For the text-containing cell, return its midpoint in [x, y] coordinate format. 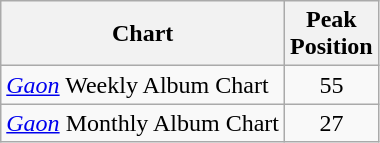
55 [332, 85]
27 [332, 123]
PeakPosition [332, 34]
Gaon Weekly Album Chart [143, 85]
Chart [143, 34]
Gaon Monthly Album Chart [143, 123]
